Capture the cell that displays the provided text and extract its [X, Y] central coordinate. 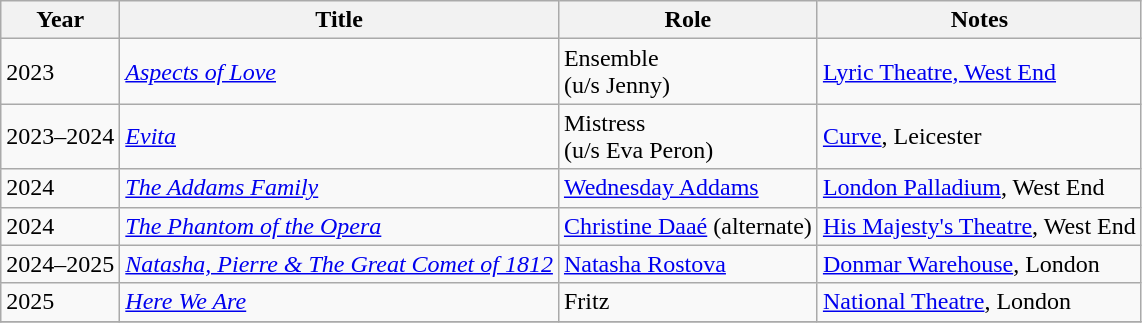
Donmar Warehouse, London [979, 264]
Evita [340, 136]
The Phantom of the Opera [340, 226]
Notes [979, 20]
2024–2025 [60, 264]
Ensemble(u/s Jenny) [688, 72]
2023–2024 [60, 136]
Mistress(u/s Eva Peron) [688, 136]
The Addams Family [340, 188]
Role [688, 20]
Natasha, Pierre & The Great Comet of 1812 [340, 264]
2023 [60, 72]
London Palladium, West End [979, 188]
Year [60, 20]
Lyric Theatre, West End [979, 72]
Wednesday Addams [688, 188]
2025 [60, 302]
His Majesty's Theatre, West End [979, 226]
National Theatre, London [979, 302]
Curve, Leicester [979, 136]
Aspects of Love [340, 72]
Title [340, 20]
Christine Daaé (alternate) [688, 226]
Here We Are [340, 302]
Natasha Rostova [688, 264]
Fritz [688, 302]
